Output the [X, Y] coordinate of the center of the cell containing the given text.  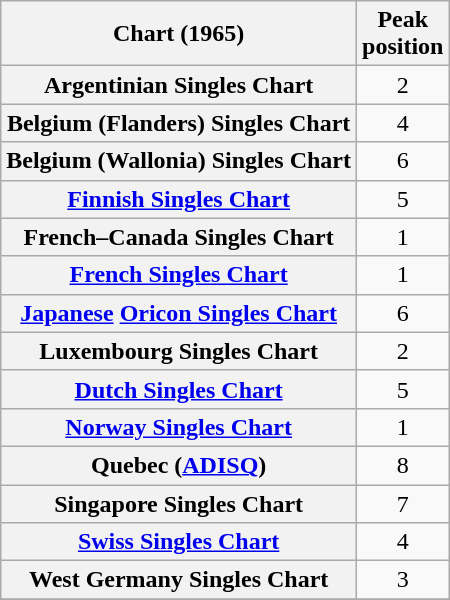
Luxembourg Singles Chart [179, 351]
Singapore Singles Chart [179, 503]
Quebec (ADISQ) [179, 465]
7 [403, 503]
Peakposition [403, 34]
Finnish Singles Chart [179, 199]
8 [403, 465]
Swiss Singles Chart [179, 542]
French Singles Chart [179, 275]
Belgium (Wallonia) Singles Chart [179, 161]
Norway Singles Chart [179, 427]
French–Canada Singles Chart [179, 237]
Argentinian Singles Chart [179, 85]
Dutch Singles Chart [179, 389]
Belgium (Flanders) Singles Chart [179, 123]
Japanese Oricon Singles Chart [179, 313]
3 [403, 580]
Chart (1965) [179, 34]
West Germany Singles Chart [179, 580]
